Identify which cell holds the provided text, then report its [x, y] central coordinate. 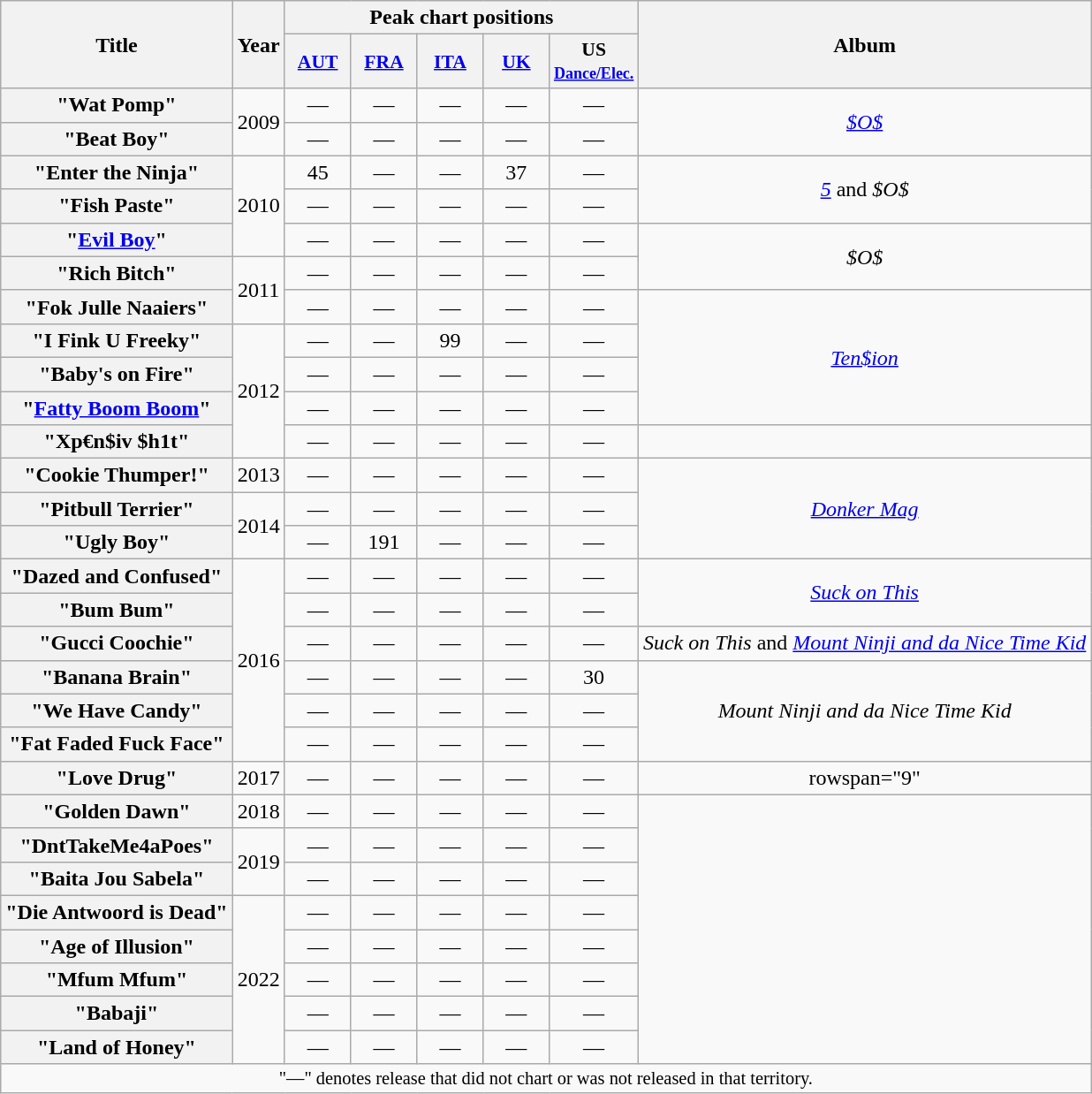
30 [594, 677]
2010 [258, 206]
rowspan="9" [864, 778]
"Age of Illusion" [117, 946]
"Babaji" [117, 1014]
Peak chart positions [461, 18]
2013 [258, 475]
USDance/Elec. [594, 62]
Album [864, 44]
"Baita Jou Sabela" [117, 878]
"Rich Bitch" [117, 273]
2014 [258, 526]
"Love Drug" [117, 778]
2022 [258, 979]
191 [383, 543]
"Bum Bum" [117, 610]
"Land of Honey" [117, 1047]
"Fatty Boom Boom" [117, 407]
2017 [258, 778]
"Xp€n$iv $h1t" [117, 442]
Ten$ion [864, 357]
UK [516, 62]
"Fish Paste" [117, 206]
2018 [258, 811]
"Beat Boy" [117, 139]
2012 [258, 391]
AUT [318, 62]
"Fat Faded Fuck Face" [117, 744]
"Banana Brain" [117, 677]
FRA [383, 62]
"Golden Dawn" [117, 811]
"Enter the Ninja" [117, 172]
2019 [258, 862]
2016 [258, 660]
"Gucci Coochie" [117, 643]
Suck on This [864, 593]
"DntTakeMe4aPoes" [117, 845]
"Evil Boy" [117, 239]
45 [318, 172]
"Cookie Thumper!" [117, 475]
"We Have Candy" [117, 710]
"Wat Pomp" [117, 105]
"Mfum Mfum" [117, 980]
Suck on This and Mount Ninji and da Nice Time Kid [864, 643]
2011 [258, 290]
Year [258, 44]
Donker Mag [864, 509]
"I Fink U Freeky" [117, 340]
"Fok Julle Naaiers" [117, 307]
"Dazed and Confused" [117, 576]
"Pitbull Terrier" [117, 509]
99 [451, 340]
ITA [451, 62]
"Die Antwoord is Dead" [117, 912]
"—" denotes release that did not chart or was not released in that territory. [546, 1079]
2009 [258, 122]
"Baby's on Fire" [117, 374]
Mount Ninji and da Nice Time Kid [864, 710]
37 [516, 172]
5 and $O$ [864, 189]
Title [117, 44]
"Ugly Boy" [117, 543]
